Return (X, Y) of the center of cell containing provided text 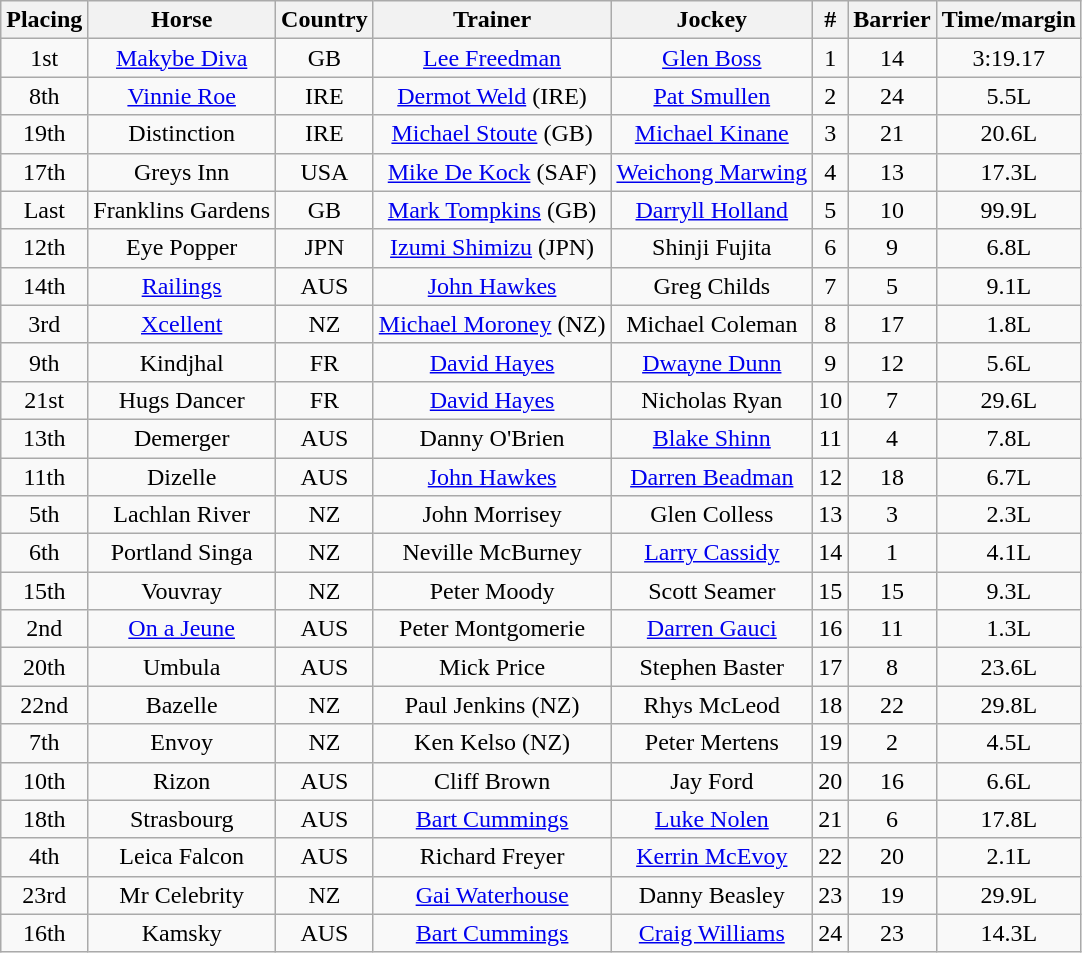
14.3L (1008, 933)
9th (44, 362)
USA (325, 172)
17th (44, 172)
29.6L (1008, 400)
23rd (44, 895)
Darren Gauci (712, 629)
On a Jeune (182, 629)
Scott Seamer (712, 591)
7th (44, 743)
Eye Popper (182, 248)
Umbula (182, 667)
Mick Price (492, 667)
5.5L (1008, 96)
17.8L (1008, 819)
2.3L (1008, 515)
Weichong Marwing (712, 172)
Lachlan River (182, 515)
Mr Celebrity (182, 895)
22nd (44, 705)
17.3L (1008, 172)
6th (44, 553)
Pat Smullen (712, 96)
Jockey (712, 20)
4th (44, 857)
Horse (182, 20)
Placing (44, 20)
8th (44, 96)
12th (44, 248)
Time/margin (1008, 20)
Lee Freedman (492, 58)
23.6L (1008, 667)
Trainer (492, 20)
Kamsky (182, 933)
16th (44, 933)
Michael Coleman (712, 324)
Jay Ford (712, 781)
Rizon (182, 781)
14th (44, 286)
6.6L (1008, 781)
Neville McBurney (492, 553)
Hugs Dancer (182, 400)
Michael Kinane (712, 134)
Bazelle (182, 705)
13th (44, 438)
Nicholas Ryan (712, 400)
Ken Kelso (NZ) (492, 743)
Darren Beadman (712, 477)
Craig Williams (712, 933)
Peter Moody (492, 591)
Luke Nolen (712, 819)
99.9L (1008, 210)
Paul Jenkins (NZ) (492, 705)
6.8L (1008, 248)
7.8L (1008, 438)
Kindjhal (182, 362)
Danny O'Brien (492, 438)
Richard Freyer (492, 857)
Leica Falcon (182, 857)
Michael Stoute (GB) (492, 134)
2nd (44, 629)
Distinction (182, 134)
20th (44, 667)
Michael Moroney (NZ) (492, 324)
1st (44, 58)
29.9L (1008, 895)
15th (44, 591)
Stephen Baster (712, 667)
3:19.17 (1008, 58)
Larry Cassidy (712, 553)
Izumi Shimizu (JPN) (492, 248)
18th (44, 819)
Demerger (182, 438)
Franklins Gardens (182, 210)
Glen Colless (712, 515)
# (830, 20)
Greg Childs (712, 286)
Dermot Weld (IRE) (492, 96)
Peter Montgomerie (492, 629)
Envoy (182, 743)
6.7L (1008, 477)
2.1L (1008, 857)
Makybe Diva (182, 58)
5th (44, 515)
Peter Mertens (712, 743)
Greys Inn (182, 172)
4.1L (1008, 553)
4.5L (1008, 743)
JPN (325, 248)
9.3L (1008, 591)
11th (44, 477)
3rd (44, 324)
29.8L (1008, 705)
Dizelle (182, 477)
Vouvray (182, 591)
Darryll Holland (712, 210)
Danny Beasley (712, 895)
Glen Boss (712, 58)
1.8L (1008, 324)
20.6L (1008, 134)
1.3L (1008, 629)
Vinnie Roe (182, 96)
Portland Singa (182, 553)
Strasbourg (182, 819)
John Morrisey (492, 515)
Railings (182, 286)
9.1L (1008, 286)
Last (44, 210)
5.6L (1008, 362)
Gai Waterhouse (492, 895)
19th (44, 134)
Cliff Brown (492, 781)
Country (325, 20)
Mike De Kock (SAF) (492, 172)
Blake Shinn (712, 438)
Dwayne Dunn (712, 362)
21st (44, 400)
Rhys McLeod (712, 705)
Xcellent (182, 324)
10th (44, 781)
Mark Tompkins (GB) (492, 210)
Shinji Fujita (712, 248)
Barrier (892, 20)
Kerrin McEvoy (712, 857)
